Search for the cell housing the specified text and yield its [X, Y] center coordinate. 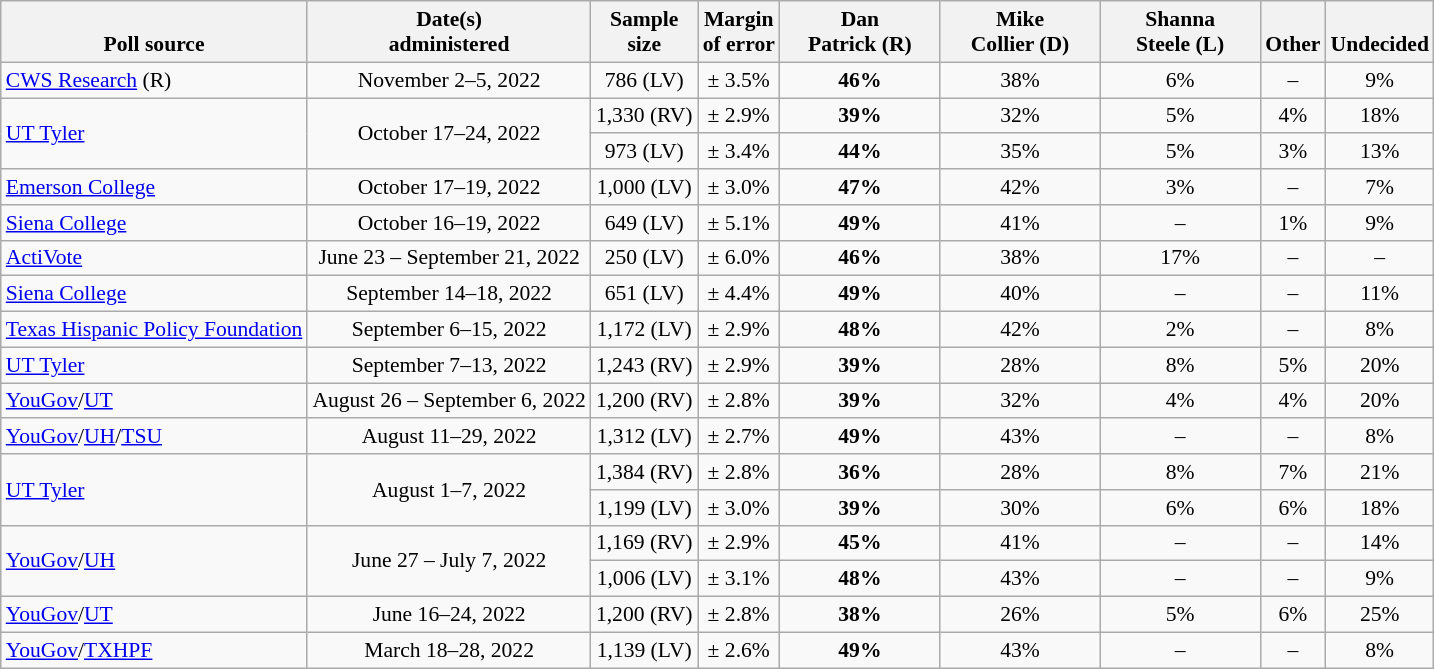
14% [1379, 543]
± 2.6% [739, 650]
YouGov/TXHPF [154, 650]
11% [1379, 294]
1,243 (RV) [644, 365]
August 1–7, 2022 [449, 490]
± 6.0% [739, 258]
September 6–15, 2022 [449, 330]
1,384 (RV) [644, 472]
± 3.4% [739, 152]
1,006 (LV) [644, 579]
October 17–19, 2022 [449, 187]
45% [860, 543]
36% [860, 472]
CWS Research (R) [154, 80]
44% [860, 152]
1,330 (RV) [644, 116]
Texas Hispanic Policy Foundation [154, 330]
Marginof error [739, 32]
26% [1020, 615]
June 23 – September 21, 2022 [449, 258]
YouGov/UH/TSU [154, 437]
250 (LV) [644, 258]
September 7–13, 2022 [449, 365]
± 3.5% [739, 80]
October 17–24, 2022 [449, 134]
± 3.1% [739, 579]
Samplesize [644, 32]
DanPatrick (R) [860, 32]
August 26 – September 6, 2022 [449, 401]
1,000 (LV) [644, 187]
Date(s)administered [449, 32]
17% [1180, 258]
25% [1379, 615]
651 (LV) [644, 294]
August 11–29, 2022 [449, 437]
September 14–18, 2022 [449, 294]
MikeCollier (D) [1020, 32]
13% [1379, 152]
± 4.4% [739, 294]
± 5.1% [739, 223]
ShannaSteele (L) [1180, 32]
2% [1180, 330]
March 18–28, 2022 [449, 650]
± 2.7% [739, 437]
1,139 (LV) [644, 650]
ActiVote [154, 258]
Emerson College [154, 187]
Poll source [154, 32]
YouGov/UH [154, 560]
35% [1020, 152]
40% [1020, 294]
June 27 – July 7, 2022 [449, 560]
47% [860, 187]
1,169 (RV) [644, 543]
649 (LV) [644, 223]
786 (LV) [644, 80]
October 16–19, 2022 [449, 223]
1,172 (LV) [644, 330]
Undecided [1379, 32]
Other [1292, 32]
1,312 (LV) [644, 437]
1,199 (LV) [644, 508]
973 (LV) [644, 152]
30% [1020, 508]
1% [1292, 223]
21% [1379, 472]
June 16–24, 2022 [449, 615]
November 2–5, 2022 [449, 80]
